Return the [X, Y] coordinate for the center point of the cell that contains the specified text.  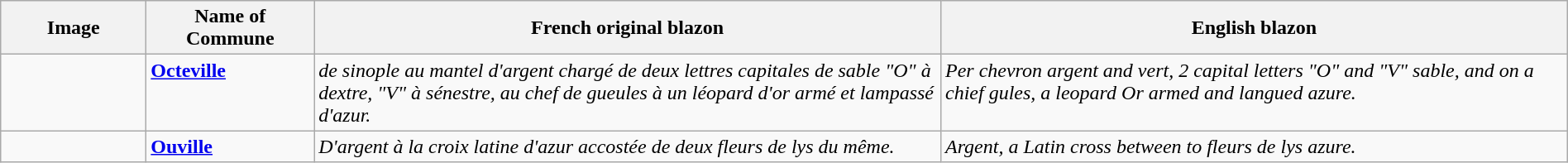
French original blazon [628, 28]
English blazon [1254, 28]
Per chevron argent and vert, 2 capital letters "O" and "V" sable, and on a chief gules, a leopard Or armed and langued azure. [1254, 93]
Octeville [230, 93]
D'argent à la croix latine d'azur accostée de deux fleurs de lys du même. [628, 146]
Ouville [230, 146]
Argent, a Latin cross between to fleurs de lys azure. [1254, 146]
Name of Commune [230, 28]
Image [74, 28]
